Find where the given text appears and provide that cell's center as [x, y] coordinate. 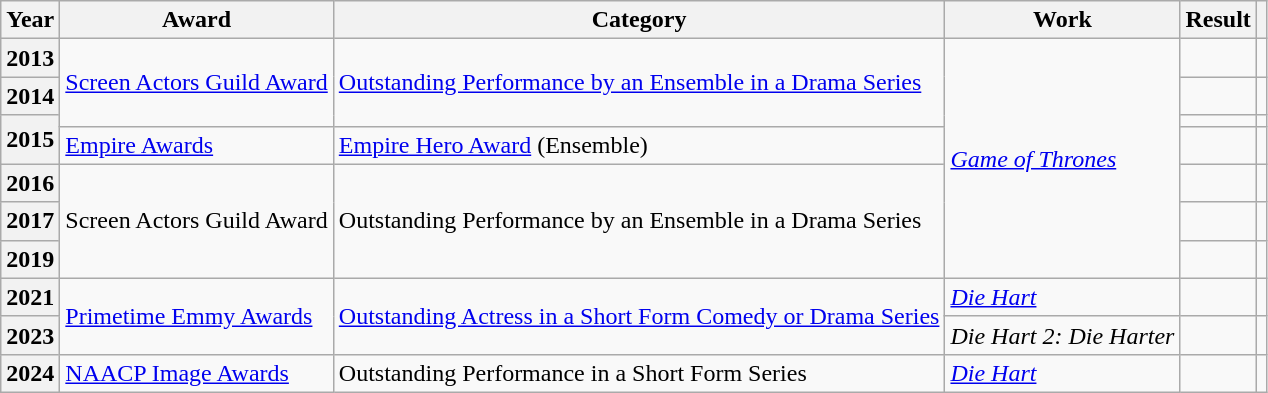
Year [30, 20]
Empire Awards [196, 145]
Work [1062, 20]
NAACP Image Awards [196, 373]
2023 [30, 335]
Outstanding Performance in a Short Form Series [639, 373]
2024 [30, 373]
Outstanding Actress in a Short Form Comedy or Drama Series [639, 316]
Category [639, 20]
2021 [30, 297]
2013 [30, 58]
2014 [30, 96]
Empire Hero Award (Ensemble) [639, 145]
Die Hart 2: Die Harter [1062, 335]
Game of Thrones [1062, 158]
Primetime Emmy Awards [196, 316]
2019 [30, 259]
Result [1218, 20]
2015 [30, 140]
Award [196, 20]
2016 [30, 183]
2017 [30, 221]
